Search for the cell housing the specified text and yield its [X, Y] center coordinate. 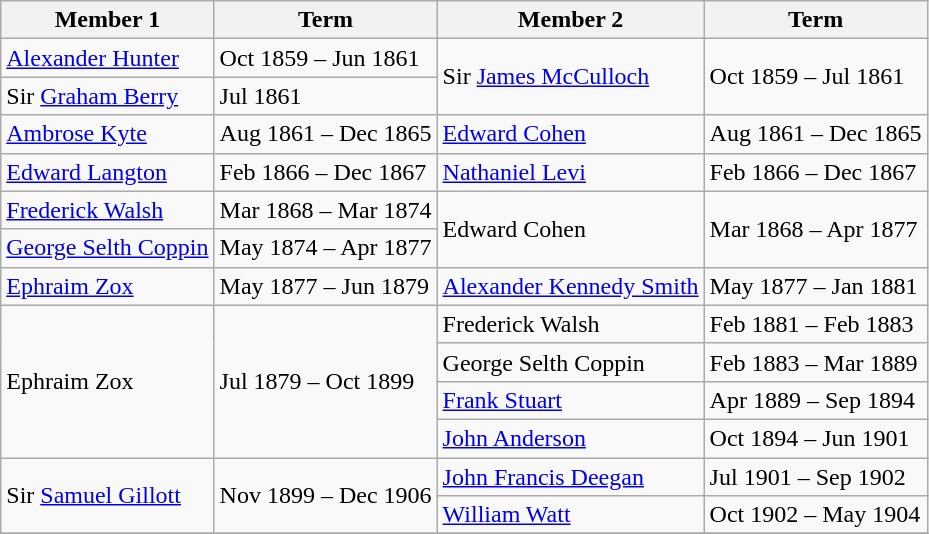
Alexander Hunter [108, 58]
Mar 1868 – Apr 1877 [816, 229]
Sir James McCulloch [570, 77]
Nov 1899 – Dec 1906 [326, 496]
Member 2 [570, 20]
Alexander Kennedy Smith [570, 286]
Jul 1861 [326, 96]
Feb 1883 – Mar 1889 [816, 362]
Edward Langton [108, 172]
Frank Stuart [570, 400]
Sir Samuel Gillott [108, 496]
Jul 1901 – Sep 1902 [816, 477]
John Anderson [570, 438]
Mar 1868 – Mar 1874 [326, 210]
Ambrose Kyte [108, 134]
Nathaniel Levi [570, 172]
Oct 1859 – Jul 1861 [816, 77]
Member 1 [108, 20]
Oct 1894 – Jun 1901 [816, 438]
May 1877 – Jan 1881 [816, 286]
John Francis Deegan [570, 477]
May 1874 – Apr 1877 [326, 248]
Sir Graham Berry [108, 96]
Oct 1859 – Jun 1861 [326, 58]
Jul 1879 – Oct 1899 [326, 381]
Apr 1889 – Sep 1894 [816, 400]
William Watt [570, 515]
May 1877 – Jun 1879 [326, 286]
Feb 1881 – Feb 1883 [816, 324]
Oct 1902 – May 1904 [816, 515]
